Capture the cell that displays the provided text and extract its (X, Y) central coordinate. 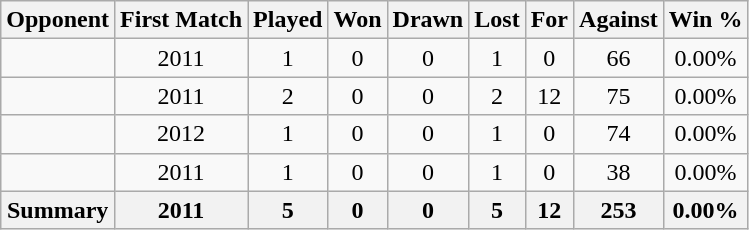
253 (619, 210)
For (549, 20)
Against (619, 20)
38 (619, 172)
74 (619, 134)
Summary (58, 210)
Played (288, 20)
Opponent (58, 20)
75 (619, 96)
First Match (182, 20)
Won (358, 20)
Win % (706, 20)
2012 (182, 134)
Lost (497, 20)
Drawn (428, 20)
66 (619, 58)
